Locate the cell with the specified text and output its (X, Y) center coordinate. 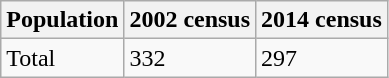
2002 census (190, 20)
332 (190, 58)
297 (322, 58)
Population (62, 20)
2014 census (322, 20)
Total (62, 58)
